Return (x, y) of the center of cell containing provided text 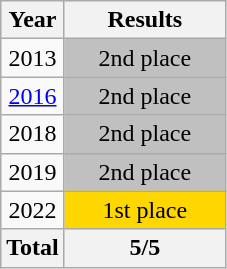
2018 (33, 134)
5/5 (144, 248)
2016 (33, 96)
2013 (33, 58)
2019 (33, 172)
Total (33, 248)
1st place (144, 210)
2022 (33, 210)
Results (144, 20)
Year (33, 20)
